Pinpoint the cell where the given text exists, returning its [x, y] midpoint coordinate. 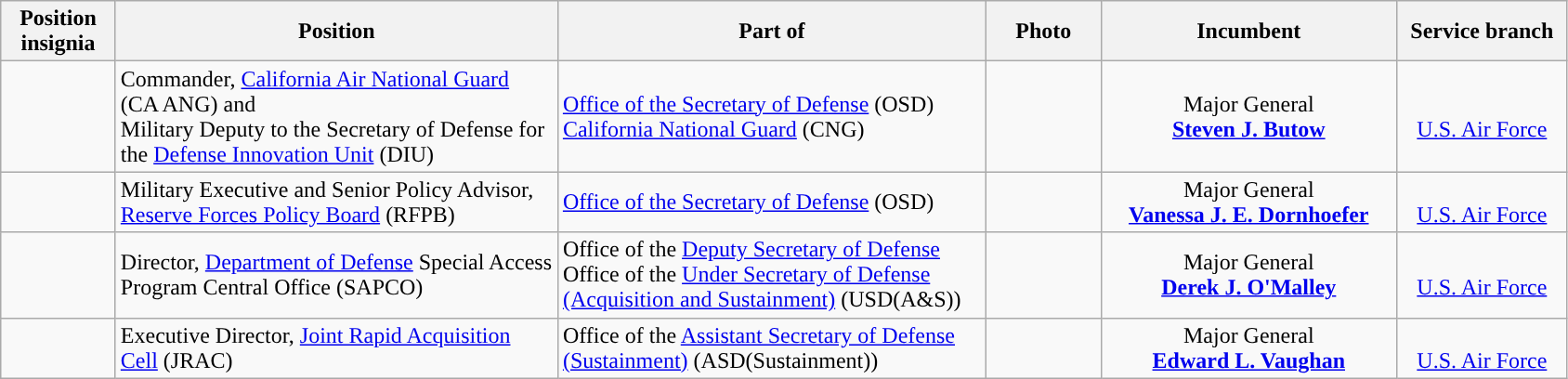
Office of the Deputy Secretary of Defense Office of the Under Secretary of Defense (Acquisition and Sustainment) (USD(A&S)) [771, 275]
Director, Department of Defense Special Access Program Central Office (SAPCO) [336, 275]
Major GeneralSteven J. Butow [1248, 117]
Military Executive and Senior Policy Advisor, Reserve Forces Policy Board (RFPB) [336, 203]
Office of the Secretary of Defense (OSD) [771, 203]
Office of the Assistant Secretary of Defense (Sustainment) (ASD(Sustainment)) [771, 347]
Service branch [1483, 32]
Commander, California Air National Guard (CA ANG) andMilitary Deputy to the Secretary of Defense for the Defense Innovation Unit (DIU) [336, 117]
Part of [771, 32]
Executive Director, Joint Rapid Acquisition Cell (JRAC) [336, 347]
Major GeneralDerek J. O'Malley [1248, 275]
Office of the Secretary of Defense (OSD) California National Guard (CNG) [771, 117]
Incumbent [1248, 32]
Position insignia [59, 32]
Photo [1043, 32]
Major GeneralVanessa J. E. Dornhoefer [1248, 203]
Major GeneralEdward L. Vaughan [1248, 347]
Position [336, 32]
